Find where the given text appears and provide that cell's center as [x, y] coordinate. 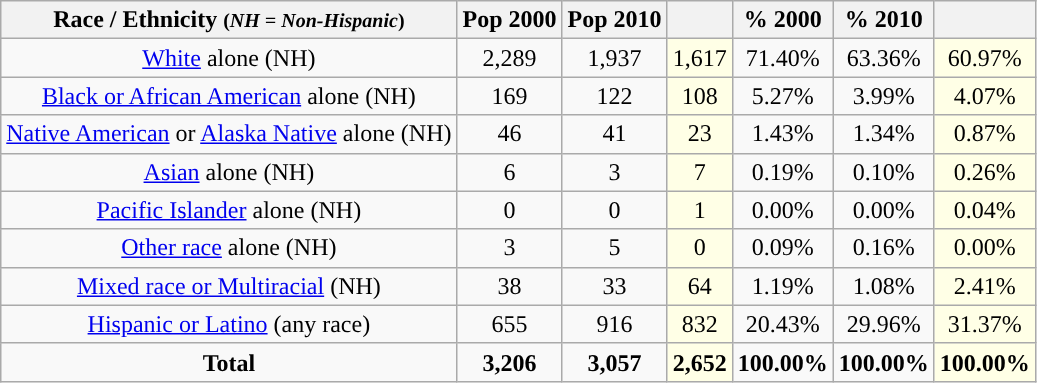
1,937 [614, 58]
64 [700, 286]
Other race alone (NH) [229, 248]
5 [614, 248]
% 2000 [782, 20]
38 [510, 286]
0.19% [782, 172]
41 [614, 134]
63.36% [884, 58]
1.19% [782, 286]
5.27% [782, 96]
33 [614, 286]
0.26% [984, 172]
Pop 2000 [510, 20]
Pop 2010 [614, 20]
1,617 [700, 58]
6 [510, 172]
Mixed race or Multiracial (NH) [229, 286]
31.37% [984, 324]
122 [614, 96]
0.10% [884, 172]
2,289 [510, 58]
0.04% [984, 210]
2,652 [700, 362]
60.97% [984, 58]
3,057 [614, 362]
3.99% [884, 96]
4.07% [984, 96]
% 2010 [884, 20]
1 [700, 210]
46 [510, 134]
Black or African American alone (NH) [229, 96]
Pacific Islander alone (NH) [229, 210]
71.40% [782, 58]
108 [700, 96]
655 [510, 324]
23 [700, 134]
Total [229, 362]
832 [700, 324]
White alone (NH) [229, 58]
Native American or Alaska Native alone (NH) [229, 134]
1.43% [782, 134]
Race / Ethnicity (NH = Non-Hispanic) [229, 20]
29.96% [884, 324]
7 [700, 172]
1.34% [884, 134]
Hispanic or Latino (any race) [229, 324]
169 [510, 96]
0.09% [782, 248]
0.87% [984, 134]
3,206 [510, 362]
0.16% [884, 248]
2.41% [984, 286]
916 [614, 324]
20.43% [782, 324]
Asian alone (NH) [229, 172]
1.08% [884, 286]
